Detect which cell encompasses the target text, then output its [x, y] center coordinate. 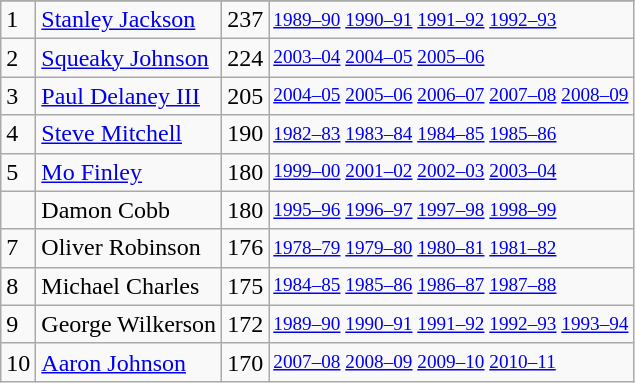
3 [18, 96]
9 [18, 324]
1989–90 1990–91 1991–92 1992–93 [451, 20]
2004–05 2005–06 2006–07 2007–08 2008–09 [451, 96]
Michael Charles [129, 286]
George Wilkerson [129, 324]
172 [246, 324]
1995–96 1996–97 1997–98 1998–99 [451, 210]
2003–04 2004–05 2005–06 [451, 58]
Stanley Jackson [129, 20]
1982–83 1983–84 1984–85 1985–86 [451, 134]
205 [246, 96]
1999–00 2001–02 2002–03 2003–04 [451, 172]
1 [18, 20]
Paul Delaney III [129, 96]
176 [246, 248]
Steve Mitchell [129, 134]
1978–79 1979–80 1980–81 1981–82 [451, 248]
2 [18, 58]
190 [246, 134]
4 [18, 134]
1989–90 1990–91 1991–92 1992–93 1993–94 [451, 324]
10 [18, 362]
170 [246, 362]
2007–08 2008–09 2009–10 2010–11 [451, 362]
237 [246, 20]
Oliver Robinson [129, 248]
Damon Cobb [129, 210]
Squeaky Johnson [129, 58]
175 [246, 286]
Aaron Johnson [129, 362]
8 [18, 286]
7 [18, 248]
224 [246, 58]
5 [18, 172]
1984–85 1985–86 1986–87 1987–88 [451, 286]
Mo Finley [129, 172]
